Search for the cell housing the specified text and yield its (x, y) center coordinate. 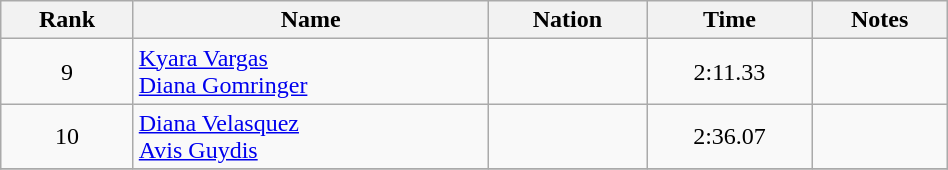
Nation (568, 20)
10 (67, 136)
Time (730, 20)
Rank (67, 20)
Notes (880, 20)
Diana VelasquezAvis Guydis (310, 136)
Name (310, 20)
2:11.33 (730, 72)
Kyara VargasDiana Gomringer (310, 72)
2:36.07 (730, 136)
9 (67, 72)
